Return (x, y) of the center of cell containing provided text 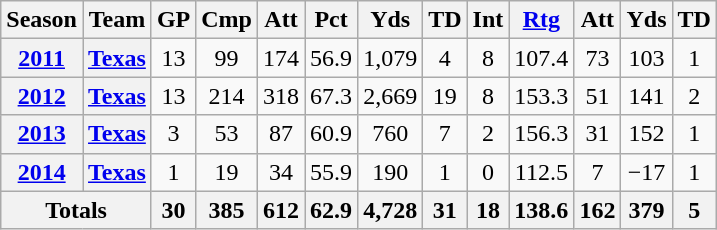
56.9 (332, 58)
67.3 (332, 96)
Season (42, 20)
87 (280, 134)
612 (280, 210)
2012 (42, 96)
34 (280, 172)
385 (227, 210)
379 (646, 210)
−17 (646, 172)
GP (173, 20)
760 (390, 134)
Cmp (227, 20)
51 (598, 96)
141 (646, 96)
0 (488, 172)
18 (488, 210)
103 (646, 58)
1,079 (390, 58)
152 (646, 134)
190 (390, 172)
214 (227, 96)
2011 (42, 58)
60.9 (332, 134)
30 (173, 210)
318 (280, 96)
2013 (42, 134)
4 (445, 58)
2,669 (390, 96)
Pct (332, 20)
153.3 (542, 96)
162 (598, 210)
4,728 (390, 210)
62.9 (332, 210)
73 (598, 58)
Team (116, 20)
2014 (42, 172)
99 (227, 58)
107.4 (542, 58)
55.9 (332, 172)
Totals (76, 210)
156.3 (542, 134)
174 (280, 58)
112.5 (542, 172)
5 (694, 210)
Int (488, 20)
3 (173, 134)
53 (227, 134)
138.6 (542, 210)
Rtg (542, 20)
